Output the (X, Y) coordinate of the center of the cell containing the given text.  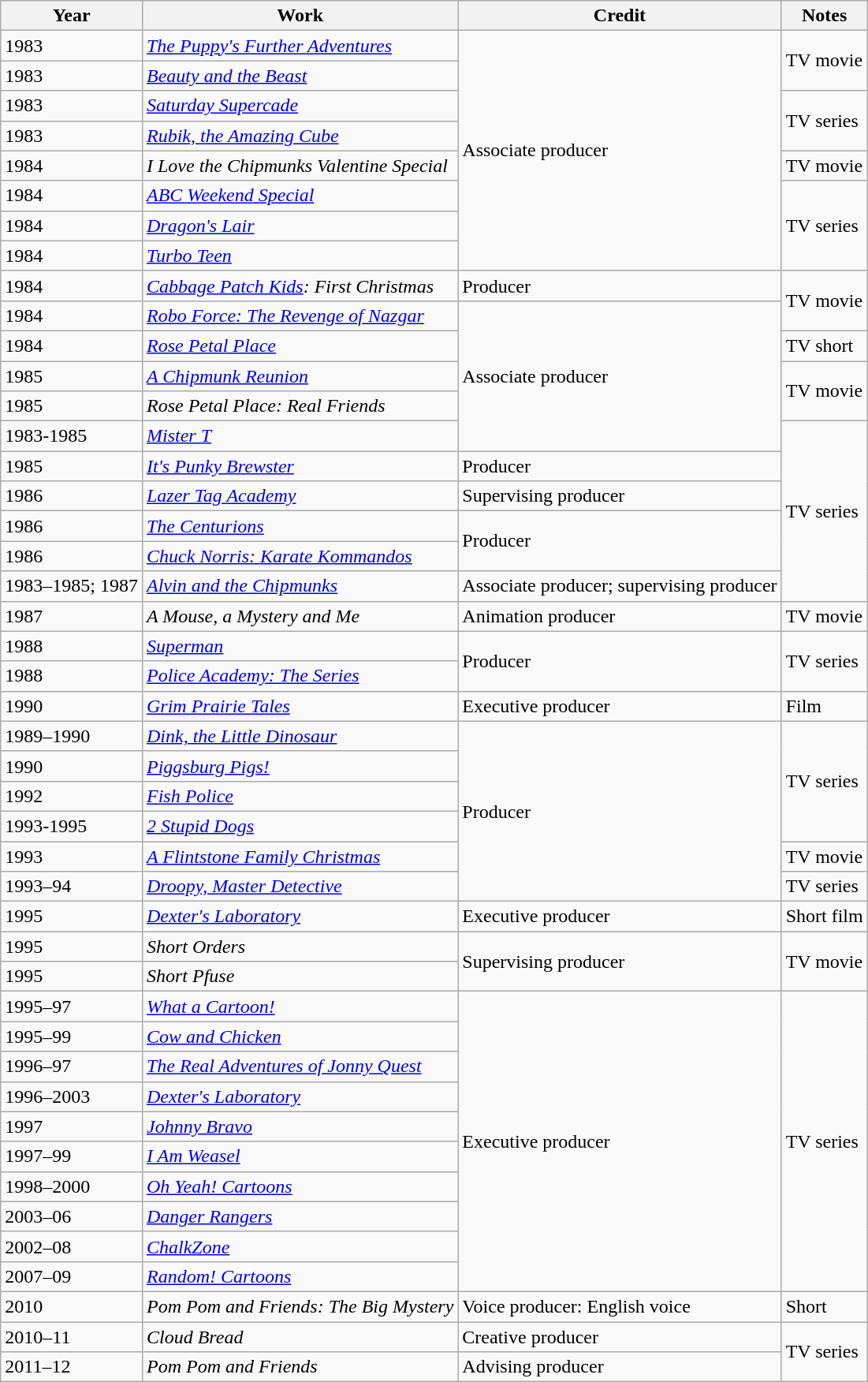
Pom Pom and Friends: The Big Mystery (300, 1306)
1996–97 (72, 1066)
1989–1990 (72, 736)
2010 (72, 1306)
Short Orders (300, 947)
1983–1985; 1987 (72, 586)
1983-1985 (72, 436)
ChalkZone (300, 1246)
Notes (825, 16)
2007–09 (72, 1276)
Superman (300, 646)
The Puppy's Further Adventures (300, 46)
2010–11 (72, 1337)
Cow and Chicken (300, 1036)
Advising producer (620, 1367)
Fish Police (300, 796)
Animation producer (620, 616)
1996–2003 (72, 1096)
Credit (620, 16)
Voice producer: English voice (620, 1306)
1995–97 (72, 1007)
The Centurions (300, 526)
A Flintstone Family Christmas (300, 856)
Mister T (300, 436)
Pom Pom and Friends (300, 1367)
2002–08 (72, 1246)
A Mouse, a Mystery and Me (300, 616)
Short Pfuse (300, 977)
Dink, the Little Dinosaur (300, 736)
1997–99 (72, 1156)
Droopy, Master Detective (300, 887)
Rubik, the Amazing Cube (300, 136)
Robo Force: The Revenge of Nazgar (300, 316)
I Am Weasel (300, 1156)
Danger Rangers (300, 1216)
Police Academy: The Series (300, 676)
It's Punky Brewster (300, 466)
Creative producer (620, 1337)
Dragon's Lair (300, 226)
Turbo Teen (300, 256)
1993 (72, 856)
2003–06 (72, 1216)
2 Stupid Dogs (300, 826)
A Chipmunk Reunion (300, 376)
Rose Petal Place: Real Friends (300, 406)
1993-1995 (72, 826)
Oh Yeah! Cartoons (300, 1186)
Lazer Tag Academy (300, 496)
Random! Cartoons (300, 1276)
Cloud Bread (300, 1337)
Associate producer; supervising producer (620, 586)
I Love the Chipmunks Valentine Special (300, 166)
Film (825, 706)
ABC Weekend Special (300, 196)
Work (300, 16)
Chuck Norris: Karate Kommandos (300, 556)
Year (72, 16)
1993–94 (72, 887)
1992 (72, 796)
TV short (825, 345)
1998–2000 (72, 1186)
Johnny Bravo (300, 1126)
Rose Petal Place (300, 345)
What a Cartoon! (300, 1007)
The Real Adventures of Jonny Quest (300, 1066)
Piggsburg Pigs! (300, 766)
1997 (72, 1126)
Short (825, 1306)
2011–12 (72, 1367)
Alvin and the Chipmunks (300, 586)
1987 (72, 616)
Beauty and the Beast (300, 76)
Cabbage Patch Kids: First Christmas (300, 286)
Grim Prairie Tales (300, 706)
Saturday Supercade (300, 106)
1995–99 (72, 1036)
Short film (825, 917)
